Output the [x, y] coordinate of the center of the cell containing the given text.  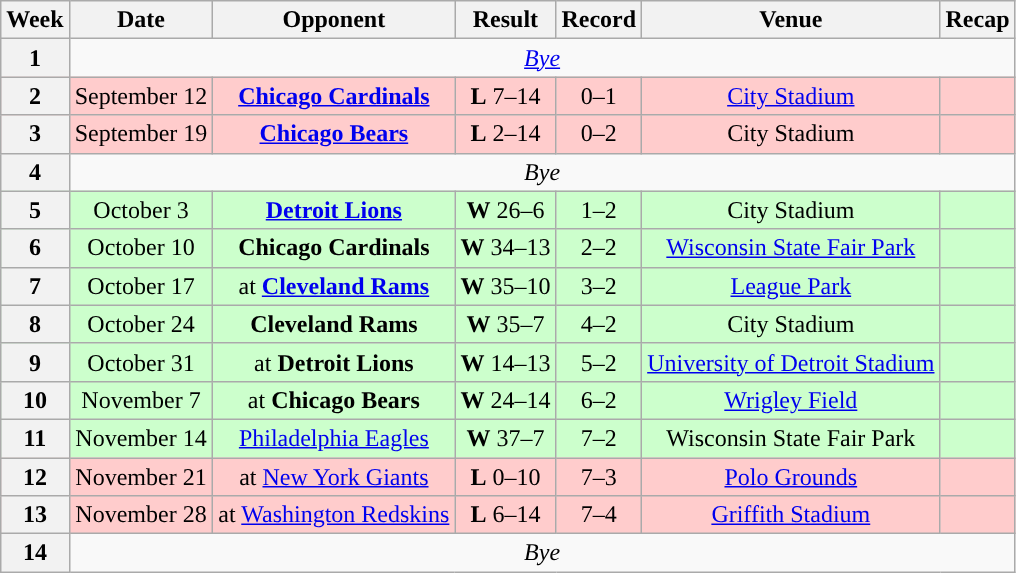
W 14–13 [506, 362]
League Park [791, 286]
at Cleveland Rams [334, 286]
Opponent [334, 20]
Detroit Lions [334, 210]
at Chicago Bears [334, 400]
5–2 [599, 362]
Chicago Bears [334, 134]
October 31 [141, 362]
W 35–7 [506, 324]
6–2 [599, 400]
October 10 [141, 248]
W 24–14 [506, 400]
1 [35, 58]
3 [35, 134]
7–4 [599, 515]
14 [35, 553]
1–2 [599, 210]
Result [506, 20]
4–2 [599, 324]
Record [599, 20]
W 35–10 [506, 286]
11 [35, 438]
Recap [978, 20]
2–2 [599, 248]
L 2–14 [506, 134]
5 [35, 210]
W 34–13 [506, 248]
October 24 [141, 324]
W 37–7 [506, 438]
at Washington Redskins [334, 515]
November 28 [141, 515]
L 7–14 [506, 96]
W 26–6 [506, 210]
October 17 [141, 286]
L 0–10 [506, 477]
Philadelphia Eagles [334, 438]
Week [35, 20]
University of Detroit Stadium [791, 362]
9 [35, 362]
2 [35, 96]
8 [35, 324]
13 [35, 515]
September 19 [141, 134]
7 [35, 286]
Wrigley Field [791, 400]
Venue [791, 20]
November 14 [141, 438]
October 3 [141, 210]
Cleveland Rams [334, 324]
November 21 [141, 477]
7–3 [599, 477]
at New York Giants [334, 477]
L 6–14 [506, 515]
Polo Grounds [791, 477]
7–2 [599, 438]
Date [141, 20]
12 [35, 477]
3–2 [599, 286]
Griffith Stadium [791, 515]
4 [35, 172]
10 [35, 400]
0–1 [599, 96]
at Detroit Lions [334, 362]
November 7 [141, 400]
6 [35, 248]
0–2 [599, 134]
September 12 [141, 96]
